Determine the (X, Y) coordinate at the center of the cell enclosing the given text.  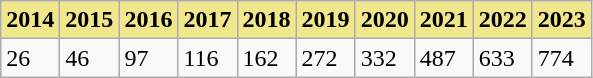
2022 (502, 20)
2019 (326, 20)
116 (208, 58)
332 (384, 58)
46 (90, 58)
97 (148, 58)
2016 (148, 20)
633 (502, 58)
2023 (562, 20)
2021 (444, 20)
2020 (384, 20)
774 (562, 58)
2017 (208, 20)
2015 (90, 20)
26 (30, 58)
162 (266, 58)
2014 (30, 20)
2018 (266, 20)
487 (444, 58)
272 (326, 58)
